Identify which cell holds the provided text, then report its [x, y] central coordinate. 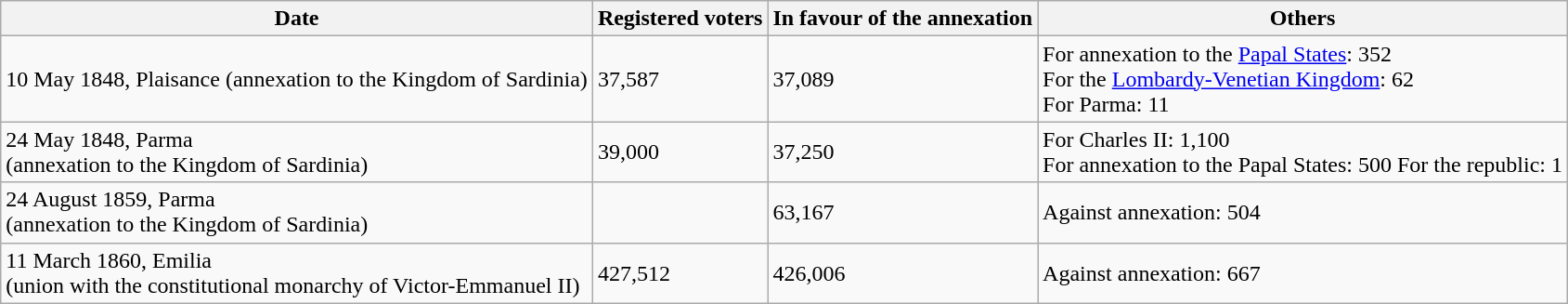
10 May 1848, Plaisance (annexation to the Kingdom of Sardinia) [297, 79]
Against annexation: 667 [1303, 273]
Registered voters [680, 19]
37,587 [680, 79]
For Charles II: 1,100For annexation to the Papal States: 500 For the republic: 1 [1303, 152]
63,167 [902, 212]
Others [1303, 19]
In favour of the annexation [902, 19]
11 March 1860, Emilia(union with the constitutional monarchy of Victor-Emmanuel II) [297, 273]
37,089 [902, 79]
24 August 1859, Parma(annexation to the Kingdom of Sardinia) [297, 212]
427,512 [680, 273]
426,006 [902, 273]
37,250 [902, 152]
24 May 1848, Parma(annexation to the Kingdom of Sardinia) [297, 152]
Against annexation: 504 [1303, 212]
Date [297, 19]
For annexation to the Papal States: 352For the Lombardy-Venetian Kingdom: 62For Parma: 11 [1303, 79]
39,000 [680, 152]
